Search for the cell housing the specified text and yield its (X, Y) center coordinate. 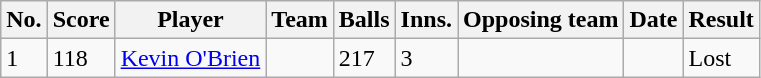
Score (81, 20)
Date (654, 20)
Opposing team (541, 20)
118 (81, 58)
Team (300, 20)
No. (24, 20)
3 (426, 58)
1 (24, 58)
Inns. (426, 20)
Player (190, 20)
Balls (364, 20)
Lost (721, 58)
Kevin O'Brien (190, 58)
Result (721, 20)
217 (364, 58)
